Find where the given text appears and provide that cell's center as [X, Y] coordinate. 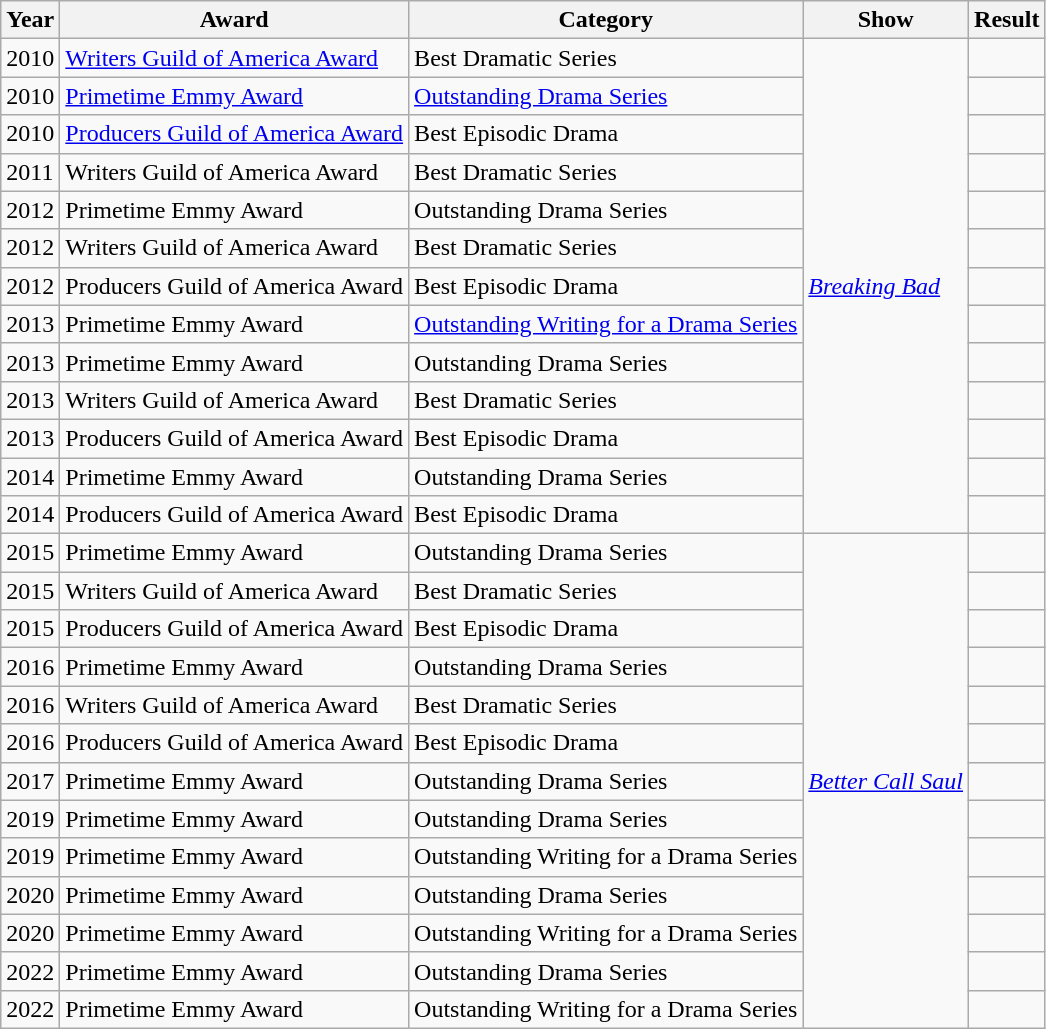
2011 [30, 172]
Better Call Saul [886, 782]
2017 [30, 781]
Show [886, 20]
Category [606, 20]
Result [1007, 20]
Breaking Bad [886, 286]
Year [30, 20]
Award [234, 20]
